Return (X, Y) of the center of cell containing provided text 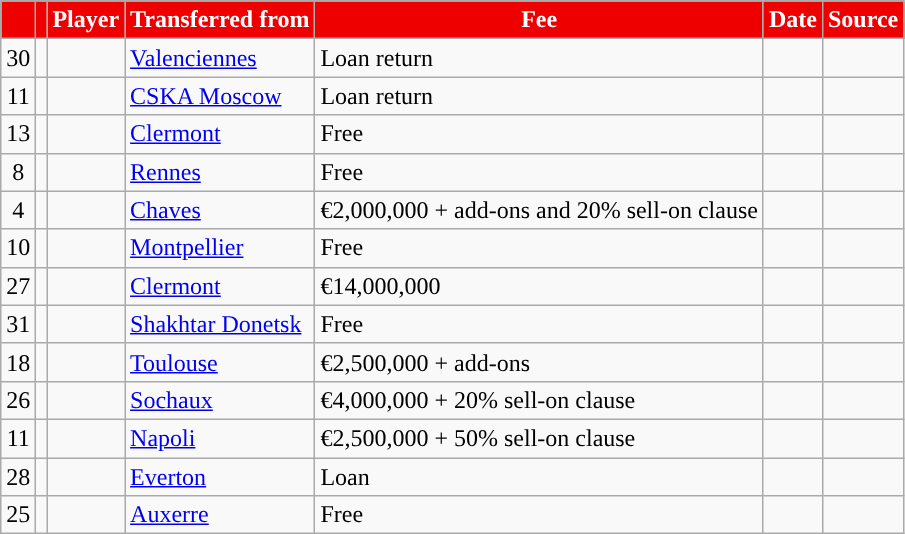
28 (18, 477)
Chaves (220, 210)
Rennes (220, 172)
27 (18, 286)
CSKA Moscow (220, 96)
€14,000,000 (540, 286)
Loan (540, 477)
€2,500,000 + 50% sell-on clause (540, 438)
4 (18, 210)
31 (18, 324)
8 (18, 172)
Auxerre (220, 515)
Everton (220, 477)
13 (18, 134)
Fee (540, 20)
Valenciennes (220, 58)
30 (18, 58)
25 (18, 515)
Toulouse (220, 362)
10 (18, 248)
Player (86, 20)
€2,500,000 + add-ons (540, 362)
Source (862, 20)
18 (18, 362)
€2,000,000 + add-ons and 20% sell-on clause (540, 210)
Montpellier (220, 248)
Napoli (220, 438)
€4,000,000 + 20% sell-on clause (540, 400)
Date (792, 20)
Transferred from (220, 20)
26 (18, 400)
Shakhtar Donetsk (220, 324)
Sochaux (220, 400)
